Output the (X, Y) coordinate of the center of the cell containing the given text.  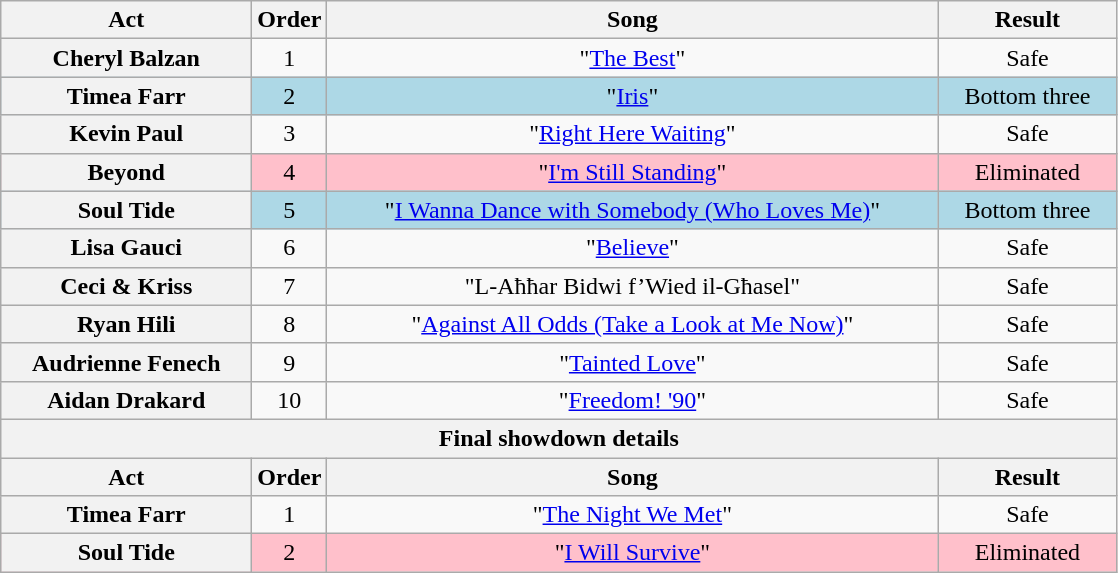
5 (290, 210)
Ceci & Kriss (126, 286)
7 (290, 286)
"I'm Still Standing" (632, 172)
Aidan Drakard (126, 400)
3 (290, 134)
9 (290, 362)
"The Best" (632, 58)
6 (290, 248)
Beyond (126, 172)
Kevin Paul (126, 134)
"Against All Odds (Take a Look at Me Now)" (632, 324)
"Iris" (632, 96)
"Tainted Love" (632, 362)
8 (290, 324)
Ryan Hili (126, 324)
10 (290, 400)
"I Wanna Dance with Somebody (Who Loves Me)" (632, 210)
"L-Aħħar Bidwi f’Wied il-Għasel" (632, 286)
"Right Here Waiting" (632, 134)
Lisa Gauci (126, 248)
Cheryl Balzan (126, 58)
4 (290, 172)
Final showdown details (559, 438)
"Believe" (632, 248)
"The Night We Met" (632, 515)
Audrienne Fenech (126, 362)
"I Will Survive" (632, 553)
"Freedom! '90" (632, 400)
